Identify which cell holds the provided text, then report its [X, Y] central coordinate. 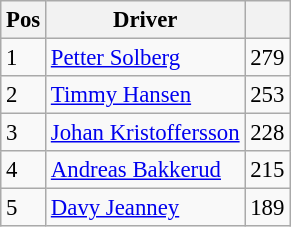
Timmy Hansen [146, 95]
228 [268, 133]
215 [268, 170]
4 [24, 170]
Pos [24, 20]
3 [24, 133]
Petter Solberg [146, 58]
189 [268, 208]
Driver [146, 20]
Andreas Bakkerud [146, 170]
5 [24, 208]
279 [268, 58]
1 [24, 58]
253 [268, 95]
Davy Jeanney [146, 208]
Johan Kristoffersson [146, 133]
2 [24, 95]
